For the text-containing cell, return its midpoint in (X, Y) coordinate format. 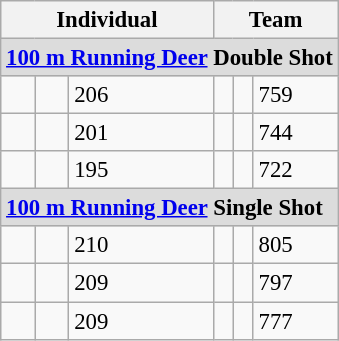
759 (296, 95)
206 (141, 95)
797 (296, 283)
744 (296, 133)
Team (276, 20)
201 (141, 133)
100 m Running Deer Double Shot (170, 58)
Individual (107, 20)
722 (296, 170)
777 (296, 321)
210 (141, 245)
195 (141, 170)
805 (296, 245)
100 m Running Deer Single Shot (170, 208)
